Determine the (X, Y) coordinate at the center of the cell enclosing the given text.  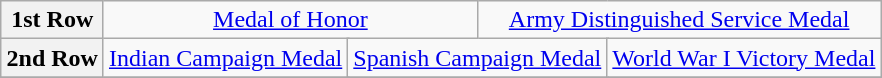
World War I Victory Medal (744, 58)
2nd Row (52, 58)
Army Distinguished Service Medal (679, 20)
Indian Campaign Medal (225, 58)
1st Row (52, 20)
Medal of Honor (290, 20)
Spanish Campaign Medal (478, 58)
